Return the [x, y] coordinate for the center point of the cell that contains the specified text.  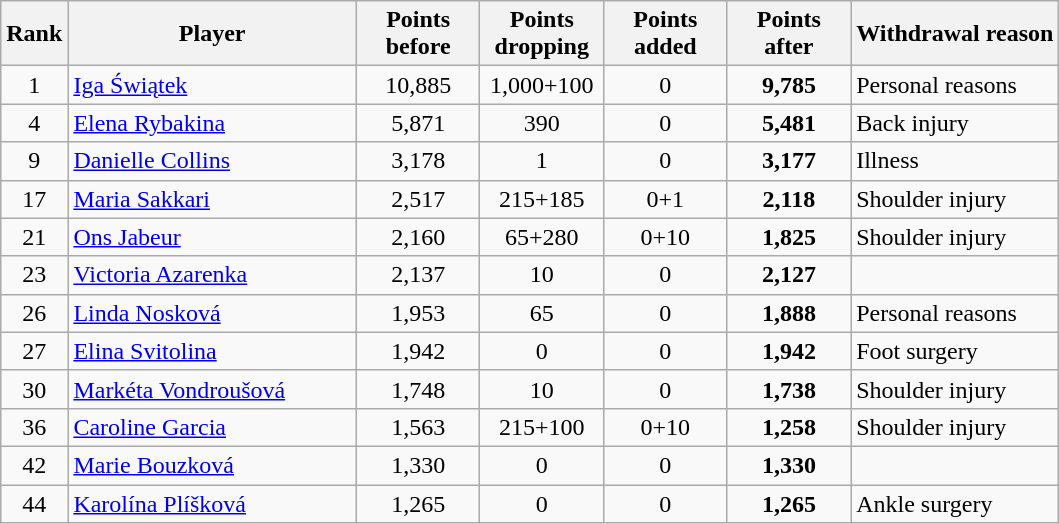
2,160 [418, 237]
Points before [418, 34]
9,785 [789, 85]
5,871 [418, 123]
1,000+100 [542, 85]
0+1 [666, 199]
65+280 [542, 237]
3,177 [789, 161]
10,885 [418, 85]
Illness [955, 161]
Foot surgery [955, 351]
Victoria Azarenka [212, 275]
2,137 [418, 275]
1,258 [789, 427]
215+100 [542, 427]
Markéta Vondroušová [212, 389]
1,748 [418, 389]
26 [34, 313]
3,178 [418, 161]
215+185 [542, 199]
1,563 [418, 427]
390 [542, 123]
30 [34, 389]
1,953 [418, 313]
Karolína Plíšková [212, 503]
Ankle surgery [955, 503]
Elina Svitolina [212, 351]
42 [34, 465]
Points dropping [542, 34]
Danielle Collins [212, 161]
Marie Bouzková [212, 465]
36 [34, 427]
27 [34, 351]
Withdrawal reason [955, 34]
2,517 [418, 199]
1,825 [789, 237]
4 [34, 123]
44 [34, 503]
Points added [666, 34]
Elena Rybakina [212, 123]
1,738 [789, 389]
Iga Świątek [212, 85]
Back injury [955, 123]
65 [542, 313]
2,118 [789, 199]
Rank [34, 34]
Maria Sakkari [212, 199]
5,481 [789, 123]
Linda Nosková [212, 313]
Player [212, 34]
9 [34, 161]
17 [34, 199]
2,127 [789, 275]
Caroline Garcia [212, 427]
Ons Jabeur [212, 237]
21 [34, 237]
23 [34, 275]
1,888 [789, 313]
Points after [789, 34]
